Identify which cell holds the provided text, then report its [x, y] central coordinate. 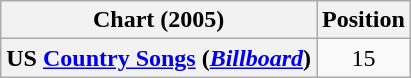
US Country Songs (Billboard) [159, 58]
Chart (2005) [159, 20]
Position [364, 20]
15 [364, 58]
